Locate the cell with the specified text and output its [x, y] center coordinate. 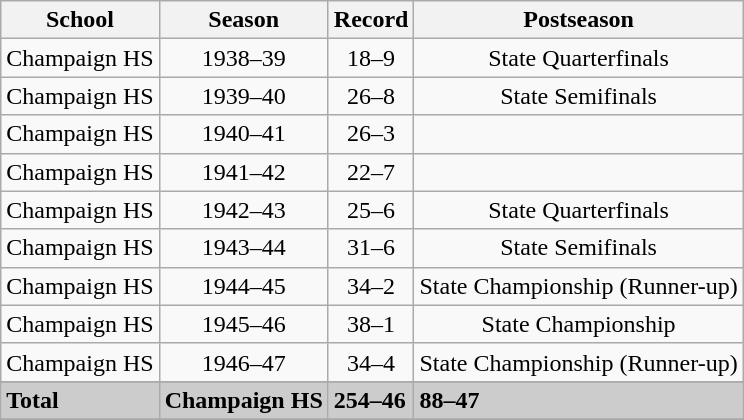
18–9 [371, 58]
Season [244, 20]
25–6 [371, 210]
34–4 [371, 362]
38–1 [371, 324]
1940–41 [244, 134]
1938–39 [244, 58]
Postseason [578, 20]
1945–46 [244, 324]
34–2 [371, 286]
1944–45 [244, 286]
22–7 [371, 172]
1946–47 [244, 362]
1941–42 [244, 172]
State Championship [578, 324]
26–3 [371, 134]
254–46 [371, 400]
88–47 [578, 400]
1939–40 [244, 96]
School [80, 20]
26–8 [371, 96]
31–6 [371, 248]
1942–43 [244, 210]
Record [371, 20]
Total [80, 400]
1943–44 [244, 248]
